Pinpoint the cell where the given text exists, returning its [X, Y] midpoint coordinate. 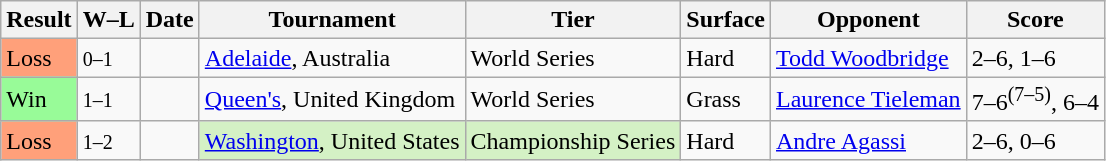
Score [1035, 20]
Tournament [332, 20]
W–L [108, 20]
Result [39, 20]
Andre Agassi [868, 140]
Laurence Tieleman [868, 100]
Washington, United States [332, 140]
2–6, 0–6 [1035, 140]
Adelaide, Australia [332, 58]
Win [39, 100]
Championship Series [573, 140]
7–6(7–5), 6–4 [1035, 100]
Grass [726, 100]
Queen's, United Kingdom [332, 100]
Todd Woodbridge [868, 58]
1–1 [108, 100]
2–6, 1–6 [1035, 58]
0–1 [108, 58]
Opponent [868, 20]
1–2 [108, 140]
Surface [726, 20]
Tier [573, 20]
Date [170, 20]
